Provide the (x, y) coordinate of the cell's center where the given text is located.  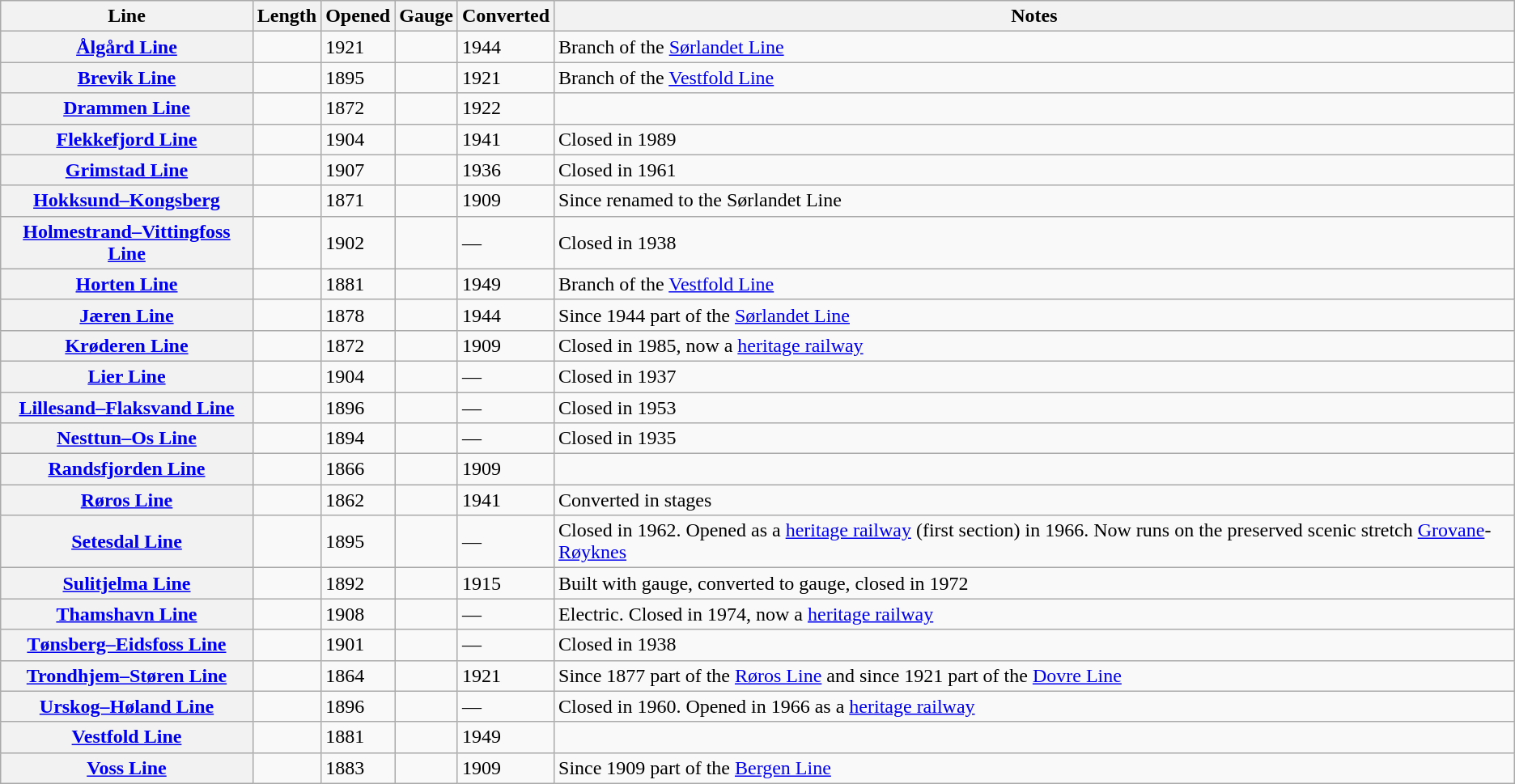
Since renamed to the Sørlandet Line (1034, 201)
Built with gauge, converted to gauge, closed in 1972 (1034, 583)
Krøderen Line (126, 345)
Røros Line (126, 500)
Closed in 1953 (1034, 407)
Drammen Line (126, 108)
1902 (358, 243)
Holmestrand–Vittingfoss Line (126, 243)
Converted in stages (1034, 500)
Jæren Line (126, 315)
Hokksund–Kongsberg (126, 201)
Closed in 1960. Opened in 1966 as a heritage railway (1034, 706)
Randsfjorden Line (126, 469)
1866 (358, 469)
Closed in 1962. Opened as a heritage railway (first section) in 1966. Now runs on the preserved scenic stretch Grovane-Røyknes (1034, 542)
1883 (358, 768)
Notes (1034, 16)
1907 (358, 170)
Closed in 1989 (1034, 139)
Sulitjelma Line (126, 583)
Trondhjem–Støren Line (126, 676)
1878 (358, 315)
1862 (358, 500)
Vestfold Line (126, 737)
Thamshavn Line (126, 614)
Voss Line (126, 768)
Gauge (426, 16)
Urskog–Høland Line (126, 706)
1915 (505, 583)
Line (126, 16)
1908 (358, 614)
1871 (358, 201)
1936 (505, 170)
Converted (505, 16)
Lier Line (126, 376)
Tønsberg–Eidsfoss Line (126, 645)
Flekkefjord Line (126, 139)
Electric. Closed in 1974, now a heritage railway (1034, 614)
Closed in 1985, now a heritage railway (1034, 345)
Closed in 1935 (1034, 439)
Since 1944 part of the Sørlandet Line (1034, 315)
1892 (358, 583)
1901 (358, 645)
Closed in 1961 (1034, 170)
Opened (358, 16)
Nesttun–Os Line (126, 439)
Ålgård Line (126, 47)
Since 1877 part of the Røros Line and since 1921 part of the Dovre Line (1034, 676)
1922 (505, 108)
Since 1909 part of the Bergen Line (1034, 768)
Setesdal Line (126, 542)
Brevik Line (126, 78)
Horten Line (126, 284)
Grimstad Line (126, 170)
Closed in 1937 (1034, 376)
1864 (358, 676)
Length (286, 16)
Branch of the Sørlandet Line (1034, 47)
1894 (358, 439)
Lillesand–Flaksvand Line (126, 407)
